Search for the cell housing the specified text and yield its (x, y) center coordinate. 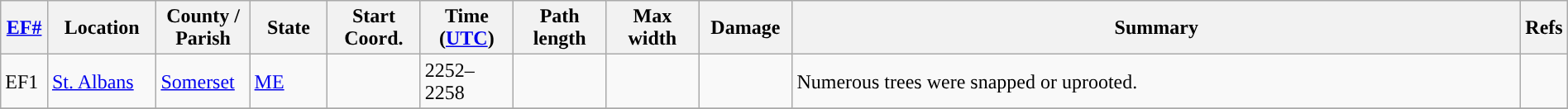
Numerous trees were snapped or uprooted. (1156, 81)
State (289, 28)
Summary (1156, 28)
St. Albans (101, 81)
EF1 (25, 81)
County / Parish (203, 28)
Damage (746, 28)
Path length (560, 28)
2252–2258 (466, 81)
Time (UTC) (466, 28)
Location (101, 28)
EF# (25, 28)
Max width (653, 28)
Somerset (203, 81)
Start Coord. (374, 28)
ME (289, 81)
Refs (1545, 28)
